Pinpoint the cell where the given text exists, returning its [x, y] midpoint coordinate. 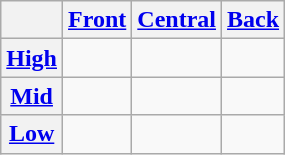
Central [177, 20]
Front [98, 20]
High [32, 58]
Mid [32, 96]
Low [32, 134]
Back [254, 20]
